Pinpoint the cell where the given text exists, returning its (X, Y) midpoint coordinate. 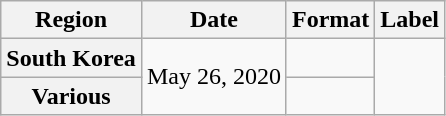
Label (410, 20)
Region (72, 20)
May 26, 2020 (214, 77)
South Korea (72, 58)
Date (214, 20)
Format (330, 20)
Various (72, 96)
